For the text-containing cell, return its midpoint in [X, Y] coordinate format. 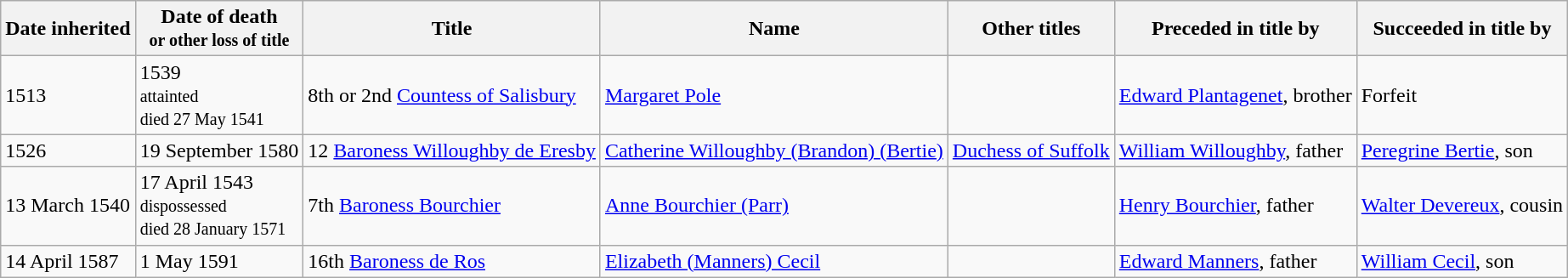
17 April 1543dispossesseddied 28 January 1571 [219, 206]
Edward Plantagenet, brother [1236, 95]
Name [773, 29]
Catherine Willoughby (Brandon) (Bertie) [773, 150]
8th or 2nd Countess of Salisbury [452, 95]
1526 [68, 150]
William Cecil, son [1462, 261]
1 May 1591 [219, 261]
Henry Bourchier, father [1236, 206]
Edward Manners, father [1236, 261]
Preceded in title by [1236, 29]
14 April 1587 [68, 261]
Elizabeth (Manners) Cecil [773, 261]
Title [452, 29]
Other titles [1031, 29]
Walter Devereux, cousin [1462, 206]
Succeeded in title by [1462, 29]
16th Baroness de Ros [452, 261]
Peregrine Bertie, son [1462, 150]
Margaret Pole [773, 95]
13 March 1540 [68, 206]
1539attainteddied 27 May 1541 [219, 95]
12 Baroness Willoughby de Eresby [452, 150]
Date inherited [68, 29]
Anne Bourchier (Parr) [773, 206]
Forfeit [1462, 95]
19 September 1580 [219, 150]
William Willoughby, father [1236, 150]
7th Baroness Bourchier [452, 206]
Date of deathor other loss of title [219, 29]
1513 [68, 95]
Duchess of Suffolk [1031, 150]
